Return the [X, Y] coordinate for the center point of the cell that contains the specified text.  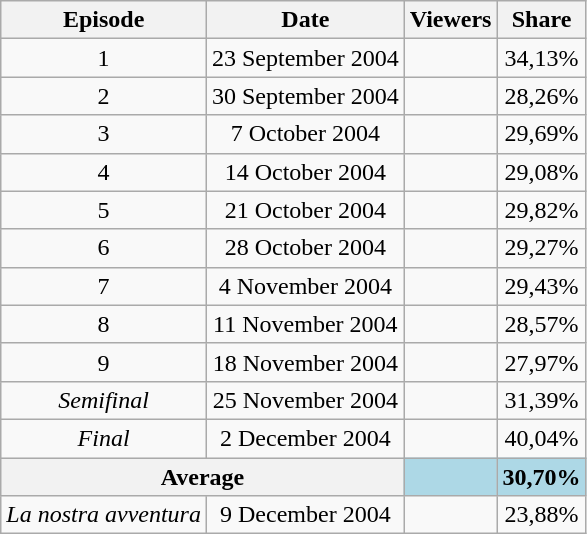
29,82% [542, 210]
29,27% [542, 248]
30 September 2004 [305, 96]
Semifinal [104, 400]
23 September 2004 [305, 58]
4 November 2004 [305, 286]
25 November 2004 [305, 400]
40,04% [542, 438]
7 [104, 286]
Average [202, 477]
La nostra avventura [104, 515]
30,70% [542, 477]
9 December 2004 [305, 515]
29,43% [542, 286]
11 November 2004 [305, 324]
6 [104, 248]
21 October 2004 [305, 210]
5 [104, 210]
28,26% [542, 96]
3 [104, 134]
Date [305, 20]
1 [104, 58]
28 October 2004 [305, 248]
7 October 2004 [305, 134]
Share [542, 20]
29,69% [542, 134]
34,13% [542, 58]
18 November 2004 [305, 362]
31,39% [542, 400]
Episode [104, 20]
23,88% [542, 515]
2 December 2004 [305, 438]
2 [104, 96]
28,57% [542, 324]
9 [104, 362]
8 [104, 324]
14 October 2004 [305, 172]
Viewers [450, 20]
27,97% [542, 362]
Final [104, 438]
29,08% [542, 172]
4 [104, 172]
